Provide the [X, Y] coordinate of the cell's center where the given text is located.  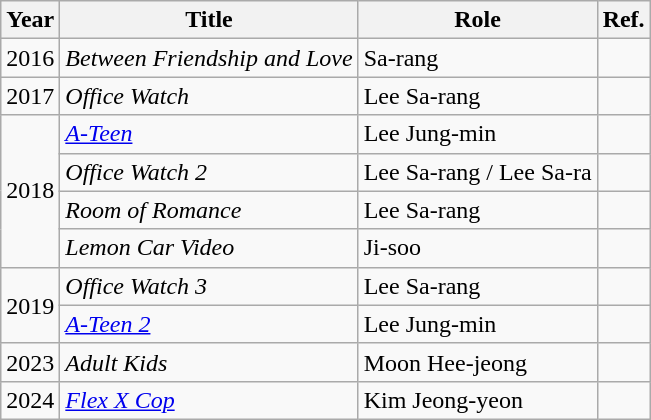
2023 [30, 362]
Adult Kids [209, 362]
Office Watch 3 [209, 286]
2019 [30, 305]
Lee Sa-rang / Lee Sa-ra [478, 172]
Room of Romance [209, 210]
A-Teen [209, 134]
Flex X Cop [209, 400]
2018 [30, 191]
Office Watch [209, 96]
Moon Hee-jeong [478, 362]
A-Teen 2 [209, 324]
Year [30, 20]
Lemon Car Video [209, 248]
Kim Jeong-yeon [478, 400]
2016 [30, 58]
Sa-rang [478, 58]
2024 [30, 400]
Ji-soo [478, 248]
Office Watch 2 [209, 172]
Title [209, 20]
Role [478, 20]
2017 [30, 96]
Between Friendship and Love [209, 58]
Ref. [624, 20]
